Search for the cell housing the specified text and yield its (x, y) center coordinate. 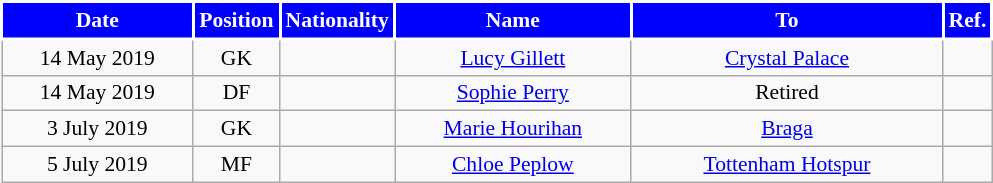
Retired (787, 93)
Name (514, 20)
DF (236, 93)
Sophie Perry (514, 93)
Date (98, 20)
Lucy Gillett (514, 57)
5 July 2019 (98, 165)
MF (236, 165)
Nationality (338, 20)
To (787, 20)
Ref. (968, 20)
Crystal Palace (787, 57)
3 July 2019 (98, 129)
Marie Hourihan (514, 129)
Chloe Peplow (514, 165)
Braga (787, 129)
Tottenham Hotspur (787, 165)
Position (236, 20)
